Extract the (X, Y) coordinate from the center of the cell holding the provided text.  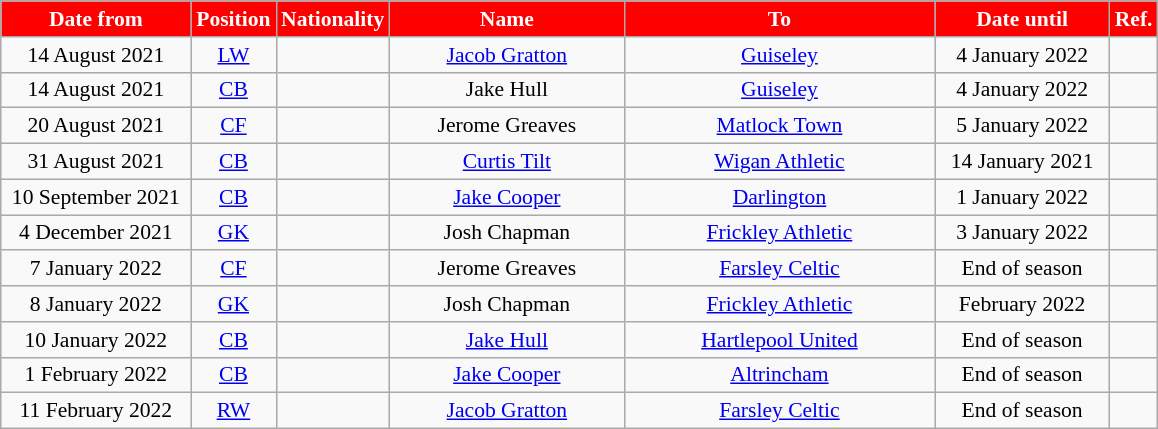
Date from (96, 19)
Curtis Tilt (506, 162)
Name (506, 19)
3 January 2022 (1022, 233)
11 February 2022 (96, 411)
Wigan Athletic (779, 162)
1 February 2022 (96, 375)
5 January 2022 (1022, 126)
Date until (1022, 19)
Position (234, 19)
To (779, 19)
February 2022 (1022, 304)
Hartlepool United (779, 340)
RW (234, 411)
LW (234, 55)
10 September 2021 (96, 197)
31 August 2021 (96, 162)
4 December 2021 (96, 233)
Matlock Town (779, 126)
Ref. (1134, 19)
8 January 2022 (96, 304)
14 January 2021 (1022, 162)
Darlington (779, 197)
20 August 2021 (96, 126)
Nationality (332, 19)
1 January 2022 (1022, 197)
10 January 2022 (96, 340)
7 January 2022 (96, 269)
Altrincham (779, 375)
